Extract the [X, Y] coordinate from the center of the cell holding the provided text.  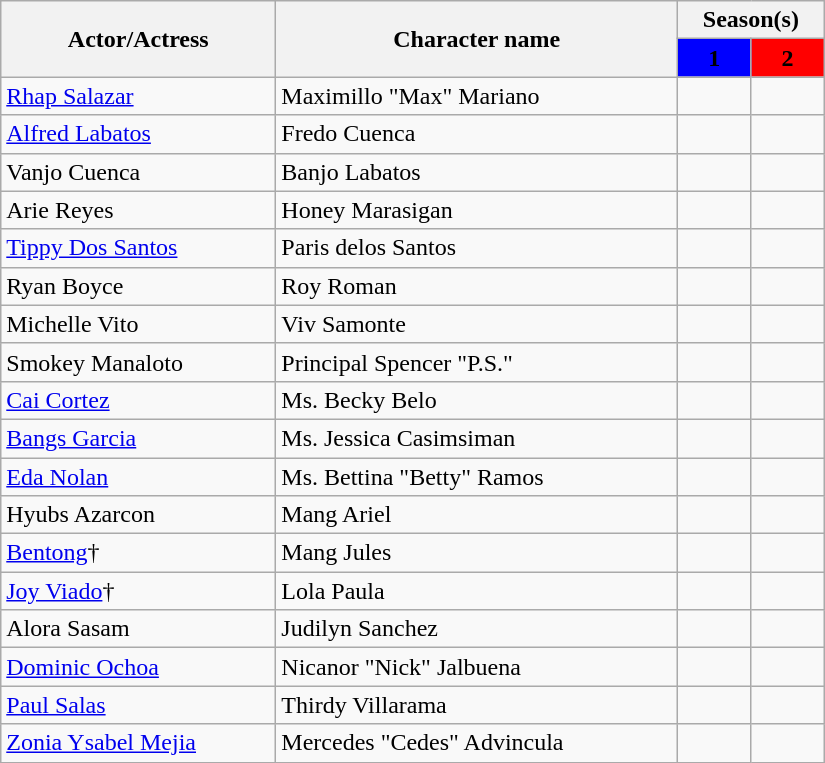
Principal Spencer "P.S." [477, 362]
Season(s) [752, 20]
Mang Ariel [477, 515]
Ryan Boyce [138, 286]
Actor/Actress [138, 39]
Ms. Becky Belo [477, 400]
Ms. Jessica Casimsiman [477, 438]
Smokey Manaloto [138, 362]
Judilyn Sanchez [477, 629]
Roy Roman [477, 286]
Vanjo Cuenca [138, 172]
Character name [477, 39]
Fredo Cuenca [477, 134]
Paul Salas [138, 705]
Paris delos Santos [477, 248]
Eda Nolan [138, 477]
Tippy Dos Santos [138, 248]
2 [788, 58]
Michelle Vito [138, 324]
Mang Jules [477, 553]
Arie Reyes [138, 210]
Viv Samonte [477, 324]
Bentong† [138, 553]
Alfred Labatos [138, 134]
Cai Cortez [138, 400]
Nicanor "Nick" Jalbuena [477, 667]
Lola Paula [477, 591]
Zonia Ysabel Mejia [138, 743]
Joy Viado† [138, 591]
Honey Marasigan [477, 210]
1 [714, 58]
Dominic Ochoa [138, 667]
Alora Sasam [138, 629]
Mercedes "Cedes" Advincula [477, 743]
Bangs Garcia [138, 438]
Rhap Salazar [138, 96]
Ms. Bettina "Betty" Ramos [477, 477]
Maximillo "Max" Mariano [477, 96]
Hyubs Azarcon [138, 515]
Banjo Labatos [477, 172]
Thirdy Villarama [477, 705]
